Determine the (x, y) coordinate at the center of the cell enclosing the given text.  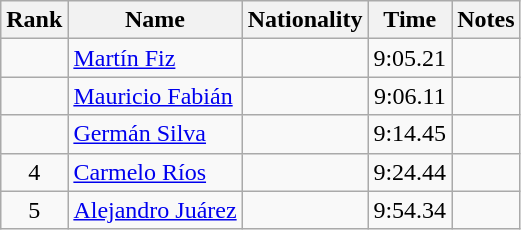
Martín Fiz (155, 58)
Alejandro Juárez (155, 210)
Notes (486, 20)
Carmelo Ríos (155, 172)
9:05.21 (410, 58)
Mauricio Fabián (155, 96)
Nationality (305, 20)
5 (34, 210)
9:24.44 (410, 172)
Name (155, 20)
9:14.45 (410, 134)
9:06.11 (410, 96)
4 (34, 172)
Germán Silva (155, 134)
Time (410, 20)
9:54.34 (410, 210)
Rank (34, 20)
